Find where the given text appears and provide that cell's center as (X, Y) coordinate. 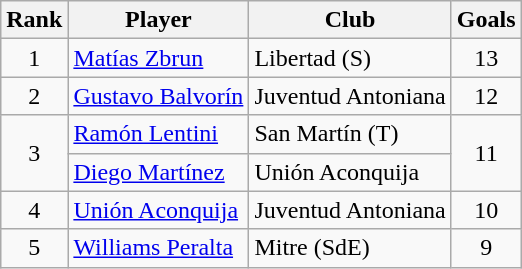
Player (158, 20)
3 (34, 153)
5 (34, 248)
Mitre (SdE) (350, 248)
13 (486, 58)
Goals (486, 20)
Matías Zbrun (158, 58)
Club (350, 20)
1 (34, 58)
11 (486, 153)
12 (486, 96)
San Martín (T) (350, 134)
2 (34, 96)
9 (486, 248)
Gustavo Balvorín (158, 96)
Libertad (S) (350, 58)
Williams Peralta (158, 248)
Ramón Lentini (158, 134)
10 (486, 210)
Diego Martínez (158, 172)
4 (34, 210)
Rank (34, 20)
